Identify which cell holds the provided text, then report its (X, Y) central coordinate. 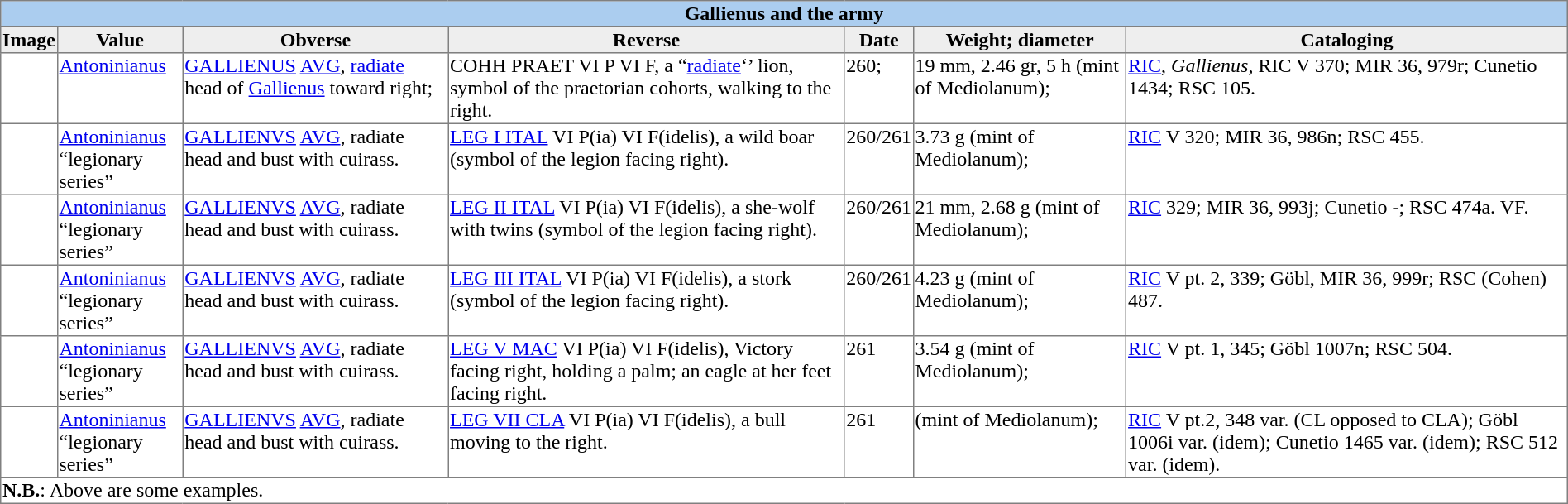
19 mm, 2.46 gr, 5 h (mint of Mediolanum); (1020, 89)
Cataloging (1346, 40)
RIC, Gallienus, RIC V 370; MIR 36, 979r; Cunetio 1434; RSC 105. (1346, 89)
Gallienus and the army (784, 14)
RIC V 320; MIR 36, 986n; RSC 455. (1346, 159)
21 mm, 2.68 g (mint of Mediolanum); (1020, 230)
RIC V pt.2, 348 var. (CL opposed to CLA); Göbl 1006i var. (idem); Cunetio 1465 var. (idem); RSC 512 var. (idem). (1346, 442)
LEG VII CLA VI P(ia) VI F(idelis), a bull moving to the right. (647, 442)
3.54 g (mint of Mediolanum); (1020, 372)
Weight; diameter (1020, 40)
LEG I ITAL VI P(ia) VI F(idelis), a wild boar (symbol of the legion facing right). (647, 159)
Image (29, 40)
(mint of Mediolanum); (1020, 442)
Reverse (647, 40)
RIC 329; MIR 36, 993j; Cunetio -; RSC 474a. VF. (1346, 230)
Obverse (316, 40)
LEG II ITAL VI P(ia) VI F(idelis), a she-wolf with twins (symbol of the legion facing right). (647, 230)
4.23 g (mint of Mediolanum); (1020, 300)
LEG III ITAL VI P(ia) VI F(idelis), a stork (symbol of the legion facing right). (647, 300)
N.B.: Above are some examples. (784, 491)
GALLIENUS AVG, radiate head of Gallienus toward right; (316, 89)
Antoninianus (120, 89)
Value (120, 40)
LEG V MAC VI P(ia) VI F(idelis), Victory facing right, holding a palm; an eagle at her feet facing right. (647, 372)
260; (878, 89)
3.73 g (mint of Mediolanum); (1020, 159)
RIC V pt. 2, 339; Göbl, MIR 36, 999r; RSC (Cohen) 487. (1346, 300)
Date (878, 40)
RIC V pt. 1, 345; Göbl 1007n; RSC 504. (1346, 372)
COHH PRAET VI P VI F, a “radiate‘’ lion, symbol of the praetorian cohorts, walking to the right. (647, 89)
